For the text-containing cell, return its midpoint in (X, Y) coordinate format. 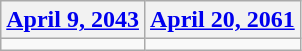
April 9, 2043 (73, 20)
April 20, 2061 (222, 20)
